Find where the given text appears and provide that cell's center as [x, y] coordinate. 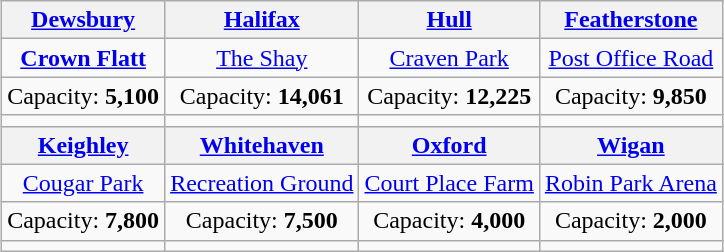
Capacity: 12,225 [449, 96]
Oxford [449, 145]
Craven Park [449, 58]
Dewsbury [84, 20]
Recreation Ground [262, 183]
Crown Flatt [84, 58]
Capacity: 14,061 [262, 96]
The Shay [262, 58]
Whitehaven [262, 145]
Capacity: 4,000 [449, 221]
Capacity: 5,100 [84, 96]
Robin Park Arena [630, 183]
Capacity: 2,000 [630, 221]
Capacity: 9,850 [630, 96]
Keighley [84, 145]
Cougar Park [84, 183]
Featherstone [630, 20]
Post Office Road [630, 58]
Capacity: 7,500 [262, 221]
Capacity: 7,800 [84, 221]
Hull [449, 20]
Court Place Farm [449, 183]
Halifax [262, 20]
Wigan [630, 145]
